Search for the cell housing the specified text and yield its [X, Y] center coordinate. 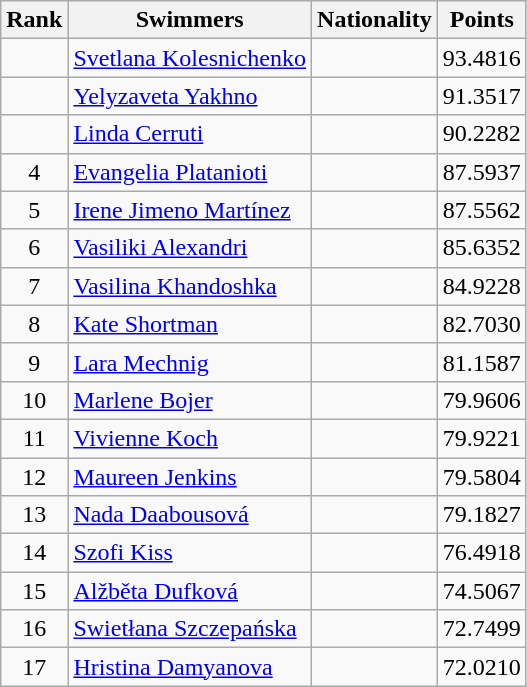
84.9228 [482, 286]
85.6352 [482, 248]
12 [34, 477]
17 [34, 667]
91.3517 [482, 96]
Rank [34, 20]
79.1827 [482, 515]
79.9221 [482, 438]
6 [34, 248]
Nada Daabousová [190, 515]
Nationality [375, 20]
72.7499 [482, 629]
9 [34, 362]
93.4816 [482, 58]
Szofi Kiss [190, 553]
82.7030 [482, 324]
Irene Jimeno Martínez [190, 210]
81.1587 [482, 362]
Vivienne Koch [190, 438]
13 [34, 515]
90.2282 [482, 134]
4 [34, 172]
87.5562 [482, 210]
7 [34, 286]
Swietłana Szczepańska [190, 629]
11 [34, 438]
Marlene Bojer [190, 400]
79.5804 [482, 477]
76.4918 [482, 553]
Hristina Damyanova [190, 667]
16 [34, 629]
Kate Shortman [190, 324]
74.5067 [482, 591]
72.0210 [482, 667]
5 [34, 210]
Maureen Jenkins [190, 477]
Alžběta Dufková [190, 591]
Swimmers [190, 20]
Yelyzaveta Yakhno [190, 96]
Vasiliki Alexandri [190, 248]
Svetlana Kolesnichenko [190, 58]
15 [34, 591]
Evangelia Platanioti [190, 172]
14 [34, 553]
Points [482, 20]
Vasilina Khandoshka [190, 286]
79.9606 [482, 400]
87.5937 [482, 172]
10 [34, 400]
Lara Mechnig [190, 362]
8 [34, 324]
Linda Cerruti [190, 134]
